Pinpoint the cell where the given text exists, returning its (X, Y) midpoint coordinate. 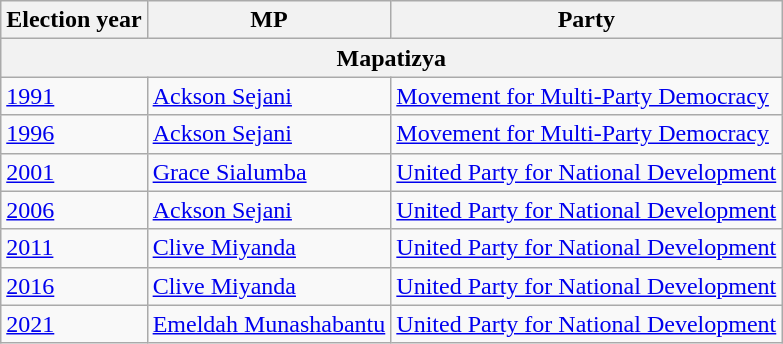
MP (269, 20)
Election year (74, 20)
2001 (74, 172)
Emeldah Munashabantu (269, 324)
Mapatizya (392, 58)
1996 (74, 134)
2021 (74, 324)
Party (586, 20)
2016 (74, 286)
1991 (74, 96)
Grace Sialumba (269, 172)
2011 (74, 248)
2006 (74, 210)
